Capture the cell that displays the provided text and extract its [X, Y] central coordinate. 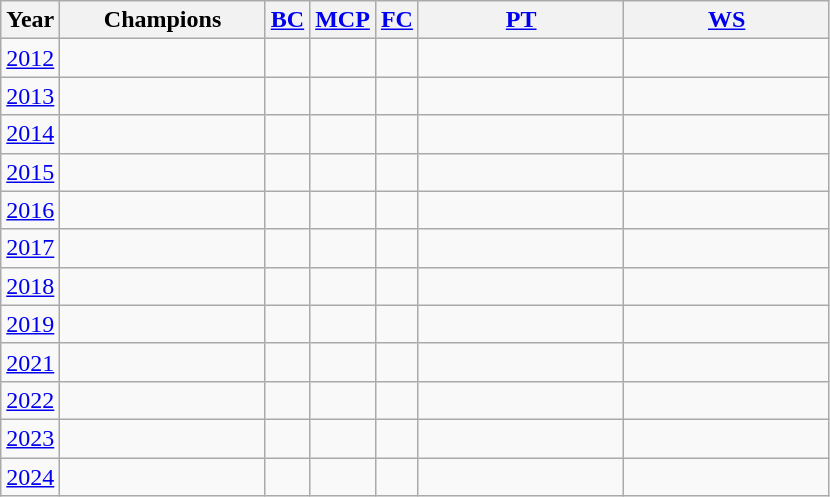
2021 [30, 362]
Champions [162, 20]
2012 [30, 58]
2023 [30, 438]
2018 [30, 286]
WS [726, 20]
2017 [30, 248]
2022 [30, 400]
2015 [30, 172]
FC [396, 20]
BC [287, 20]
2019 [30, 324]
2013 [30, 96]
Year [30, 20]
MCP [343, 20]
2014 [30, 134]
PT [520, 20]
2024 [30, 477]
2016 [30, 210]
